Scan for the cell matching the given text and deliver its [x, y] coordinate at center. 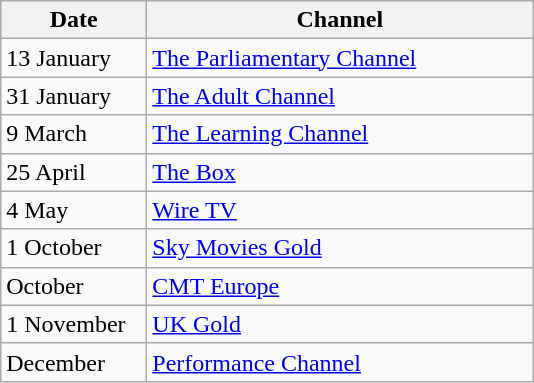
1 October [74, 248]
December [74, 362]
31 January [74, 96]
Channel [340, 20]
4 May [74, 210]
The Box [340, 172]
25 April [74, 172]
Sky Movies Gold [340, 248]
CMT Europe [340, 286]
Performance Channel [340, 362]
UK Gold [340, 324]
Wire TV [340, 210]
Date [74, 20]
13 January [74, 58]
October [74, 286]
The Learning Channel [340, 134]
1 November [74, 324]
The Adult Channel [340, 96]
9 March [74, 134]
The Parliamentary Channel [340, 58]
